Scan for the cell matching the given text and deliver its (X, Y) coordinate at center. 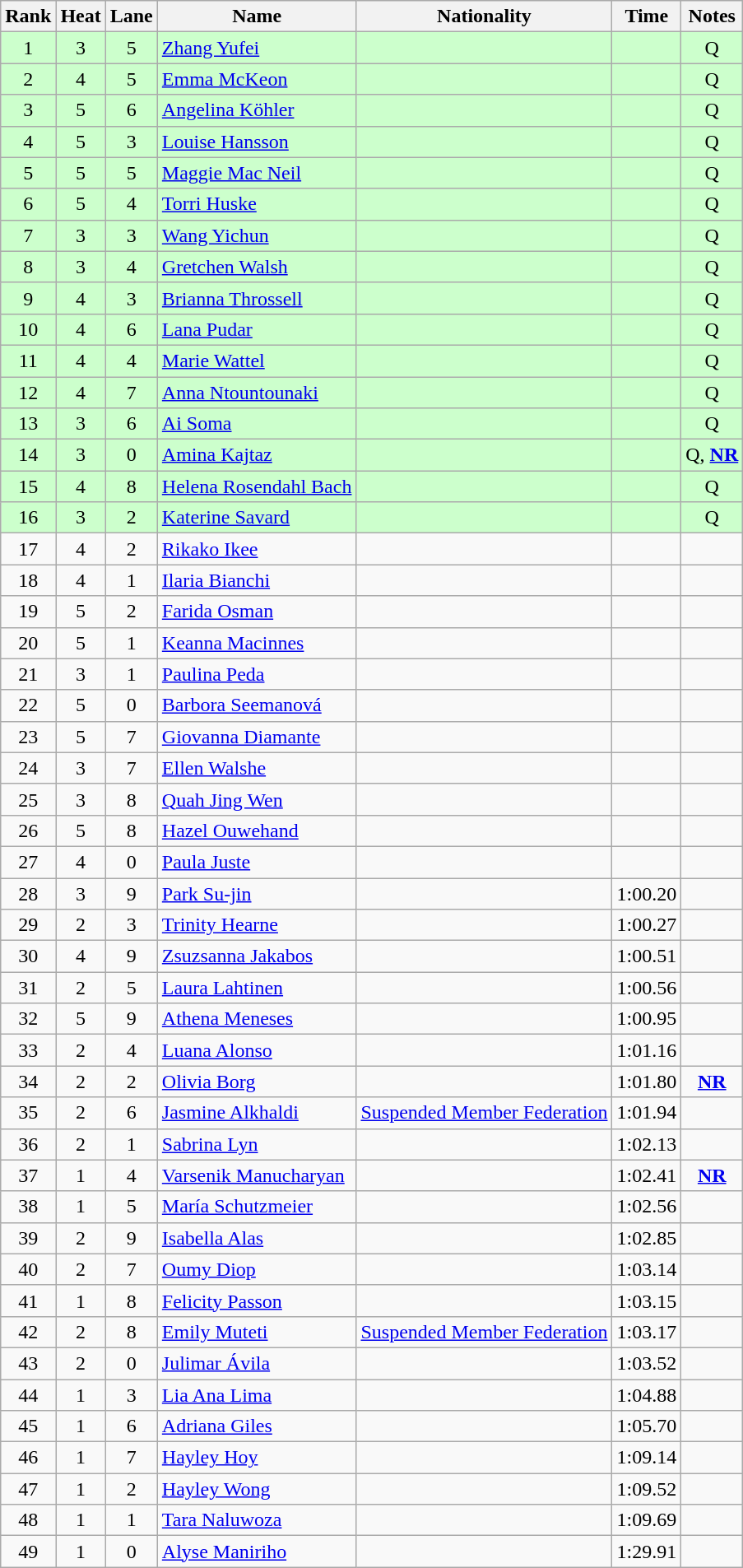
Tara Naluwoza (257, 1520)
Varsenik Manucharyan (257, 1175)
29 (28, 925)
32 (28, 1019)
Katerine Savard (257, 518)
39 (28, 1238)
Zhang Yufei (257, 48)
1:09.69 (647, 1520)
Emma McKeon (257, 79)
Heat (81, 16)
Luana Alonso (257, 1050)
Ai Soma (257, 424)
1:03.15 (647, 1300)
Lana Pudar (257, 329)
1:02.41 (647, 1175)
14 (28, 455)
10 (28, 329)
49 (28, 1552)
16 (28, 518)
Julimar Ávila (257, 1363)
Hayley Hoy (257, 1458)
1:02.56 (647, 1207)
48 (28, 1520)
43 (28, 1363)
Hayley Wong (257, 1489)
19 (28, 612)
Rank (28, 16)
47 (28, 1489)
Torri Huske (257, 204)
Amina Kajtaz (257, 455)
46 (28, 1458)
Ilaria Bianchi (257, 580)
Felicity Passon (257, 1300)
Laura Lahtinen (257, 988)
Brianna Throssell (257, 298)
Paulina Peda (257, 674)
18 (28, 580)
1:04.88 (647, 1395)
Oumy Diop (257, 1269)
31 (28, 988)
40 (28, 1269)
Trinity Hearne (257, 925)
1:02.85 (647, 1238)
1:00.95 (647, 1019)
1:03.14 (647, 1269)
Gretchen Walsh (257, 267)
24 (28, 768)
22 (28, 705)
Adriana Giles (257, 1426)
1:05.70 (647, 1426)
Paula Juste (257, 862)
Sabrina Lyn (257, 1144)
Ellen Walshe (257, 768)
Park Su-jin (257, 893)
Hazel Ouwehand (257, 831)
1:01.80 (647, 1082)
11 (28, 361)
Emily Muteti (257, 1332)
Louise Hansson (257, 142)
36 (28, 1144)
1:01.94 (647, 1113)
1:01.16 (647, 1050)
17 (28, 549)
1:03.52 (647, 1363)
20 (28, 643)
Keanna Macinnes (257, 643)
44 (28, 1395)
Athena Meneses (257, 1019)
Angelina Köhler (257, 110)
Giovanna Diamante (257, 737)
1:29.91 (647, 1552)
Jasmine Alkhaldi (257, 1113)
Lane (132, 16)
23 (28, 737)
Rikako Ikee (257, 549)
Alyse Maniriho (257, 1552)
35 (28, 1113)
Olivia Borg (257, 1082)
1:09.52 (647, 1489)
26 (28, 831)
María Schutzmeier (257, 1207)
Time (647, 16)
25 (28, 799)
12 (28, 393)
42 (28, 1332)
15 (28, 486)
1:02.13 (647, 1144)
27 (28, 862)
Farida Osman (257, 612)
13 (28, 424)
1:00.51 (647, 956)
1:03.17 (647, 1332)
1:00.56 (647, 988)
33 (28, 1050)
38 (28, 1207)
41 (28, 1300)
1:09.14 (647, 1458)
Helena Rosendahl Bach (257, 486)
Marie Wattel (257, 361)
28 (28, 893)
30 (28, 956)
37 (28, 1175)
21 (28, 674)
Isabella Alas (257, 1238)
Maggie Mac Neil (257, 173)
45 (28, 1426)
Barbora Seemanová (257, 705)
1:00.20 (647, 893)
Name (257, 16)
Wang Yichun (257, 235)
34 (28, 1082)
Anna Ntountounaki (257, 393)
Notes (713, 16)
Quah Jing Wen (257, 799)
Nationality (484, 16)
Lia Ana Lima (257, 1395)
Zsuzsanna Jakabos (257, 956)
Q, NR (713, 455)
1:00.27 (647, 925)
